Pinpoint the cell where the given text exists, returning its [X, Y] midpoint coordinate. 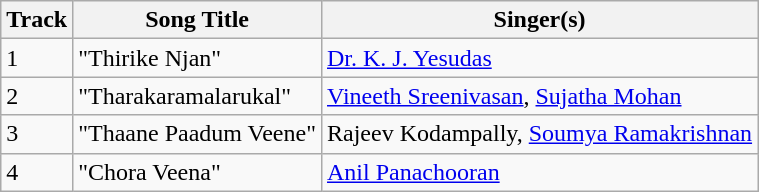
Anil Panachooran [539, 172]
"Thaane Paadum Veene" [198, 134]
3 [37, 134]
Singer(s) [539, 20]
"Tharakaramalarukal" [198, 96]
"Thirike Njan" [198, 58]
Vineeth Sreenivasan, Sujatha Mohan [539, 96]
1 [37, 58]
2 [37, 96]
Song Title [198, 20]
Rajeev Kodampally, Soumya Ramakrishnan [539, 134]
Track [37, 20]
"Chora Veena" [198, 172]
4 [37, 172]
Dr. K. J. Yesudas [539, 58]
